Identify which cell holds the provided text, then report its [X, Y] central coordinate. 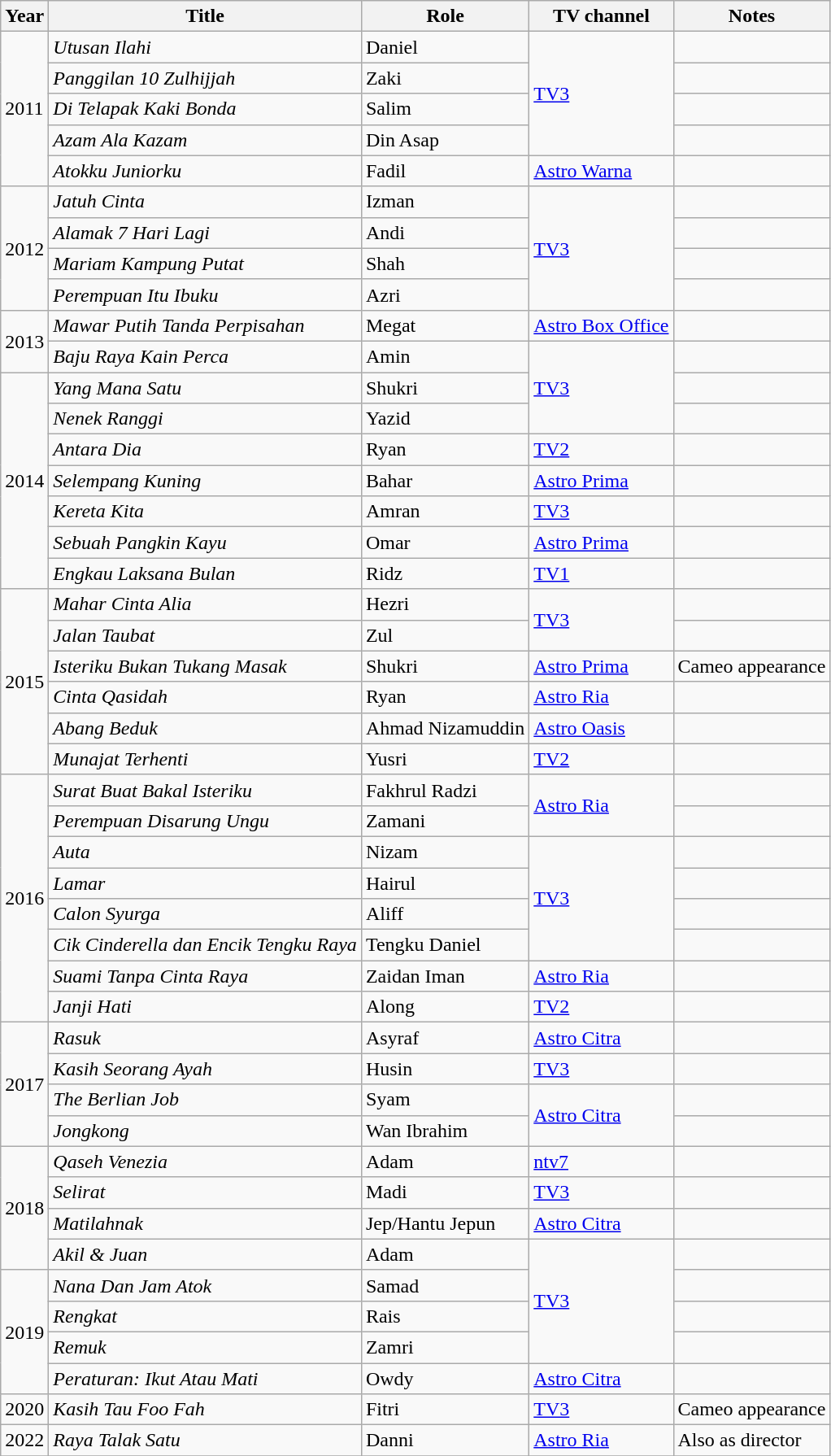
Owdy [445, 1379]
Raya Talak Satu [205, 1441]
Calon Syurga [205, 914]
2013 [24, 341]
Jalan Taubat [205, 635]
Notes [751, 16]
2018 [24, 1208]
2017 [24, 1084]
Di Telapak Kaki Bonda [205, 109]
Andi [445, 233]
Zamani [445, 821]
Bahar [445, 481]
Panggilan 10 Zulhijjah [205, 78]
Remuk [205, 1347]
Also as director [751, 1441]
Daniel [445, 47]
Year [24, 16]
Yusri [445, 759]
Isteriku Bukan Tukang Masak [205, 666]
Azri [445, 294]
Zaki [445, 78]
Azam Ala Kazam [205, 140]
Sebuah Pangkin Kayu [205, 543]
Jongkong [205, 1131]
Mariam Kampung Putat [205, 264]
Wan Ibrahim [445, 1131]
TV1 [602, 573]
Shah [445, 264]
Munajat Terhenti [205, 759]
Nizam [445, 852]
Samad [445, 1285]
Megat [445, 325]
Zamri [445, 1347]
2019 [24, 1332]
Along [445, 1007]
Qaseh Venezia [205, 1162]
Hezri [445, 604]
Surat Buat Bakal Isteriku [205, 790]
Janji Hati [205, 1007]
Ahmad Nizamuddin [445, 728]
Rais [445, 1316]
Atokku Juniorku [205, 171]
Salim [445, 109]
Ridz [445, 573]
Aliff [445, 914]
2011 [24, 109]
ntv7 [602, 1162]
Peraturan: Ikut Atau Mati [205, 1379]
Amin [445, 356]
Astro Warna [602, 171]
Antara Dia [205, 450]
Suami Tanpa Cinta Raya [205, 976]
Fadil [445, 171]
Astro Oasis [602, 728]
Tengku Daniel [445, 945]
Lamar [205, 883]
Matilahnak [205, 1223]
Cik Cinderella dan Encik Tengku Raya [205, 945]
2020 [24, 1410]
Husin [445, 1069]
Auta [205, 852]
Madi [445, 1192]
Syam [445, 1100]
Kasih Tau Foo Fah [205, 1410]
Izman [445, 202]
Nana Dan Jam Atok [205, 1285]
Zul [445, 635]
Cinta Qasidah [205, 697]
Utusan Ilahi [205, 47]
Engkau Laksana Bulan [205, 573]
Fitri [445, 1410]
Jep/Hantu Jepun [445, 1223]
Nenek Ranggi [205, 419]
Role [445, 16]
Zaidan Iman [445, 976]
Akil & Juan [205, 1254]
Baju Raya Kain Perca [205, 356]
Din Asap [445, 140]
Yang Mana Satu [205, 388]
Yazid [445, 419]
2016 [24, 898]
Abang Beduk [205, 728]
Kereta Kita [205, 512]
Perempuan Itu Ibuku [205, 294]
2022 [24, 1441]
Alamak 7 Hari Lagi [205, 233]
Selempang Kuning [205, 481]
Title [205, 16]
Rengkat [205, 1316]
Amran [445, 512]
Hairul [445, 883]
TV channel [602, 16]
Perempuan Disarung Ungu [205, 821]
Kasih Seorang Ayah [205, 1069]
Mahar Cinta Alia [205, 604]
Omar [445, 543]
Fakhrul Radzi [445, 790]
2012 [24, 248]
Astro Box Office [602, 325]
Asyraf [445, 1038]
Mawar Putih Tanda Perpisahan [205, 325]
The Berlian Job [205, 1100]
Danni [445, 1441]
Rasuk [205, 1038]
Jatuh Cinta [205, 202]
Selirat [205, 1192]
2015 [24, 682]
2014 [24, 481]
